Capture the cell that displays the provided text and extract its (X, Y) central coordinate. 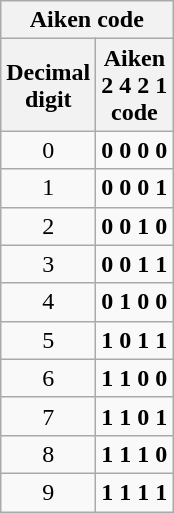
Aiken code (87, 20)
1 (48, 188)
0 0 0 1 (134, 188)
0 0 1 0 (134, 226)
0 1 0 0 (134, 302)
0 0 0 0 (134, 150)
8 (48, 454)
2 (48, 226)
4 (48, 302)
3 (48, 264)
1 0 1 1 (134, 340)
1 1 1 0 (134, 454)
1 1 1 1 (134, 492)
Decimaldigit (48, 85)
0 (48, 150)
0 0 1 1 (134, 264)
9 (48, 492)
5 (48, 340)
7 (48, 416)
Aiken2 4 2 1code (134, 85)
6 (48, 378)
1 1 0 1 (134, 416)
1 1 0 0 (134, 378)
